For the text-containing cell, return its midpoint in [x, y] coordinate format. 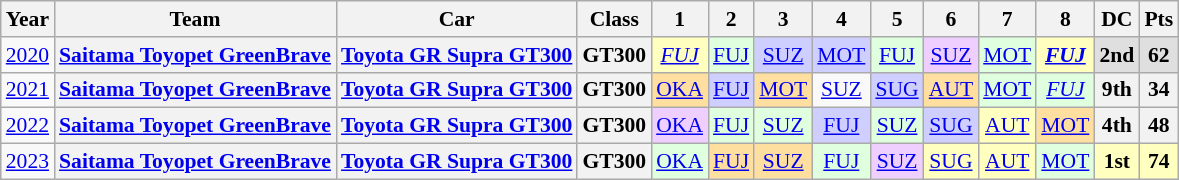
Class [614, 19]
4th [1116, 126]
8 [1065, 19]
1 [680, 19]
2022 [28, 126]
1st [1116, 162]
2021 [28, 90]
62 [1158, 55]
7 [1007, 19]
2023 [28, 162]
2 [731, 19]
DC [1116, 19]
9th [1116, 90]
4 [841, 19]
Pts [1158, 19]
5 [896, 19]
74 [1158, 162]
34 [1158, 90]
2nd [1116, 55]
3 [783, 19]
6 [951, 19]
Team [195, 19]
48 [1158, 126]
Car [456, 19]
2020 [28, 55]
Year [28, 19]
